From the cell containing the given text, extract its center point as [x, y] coordinate. 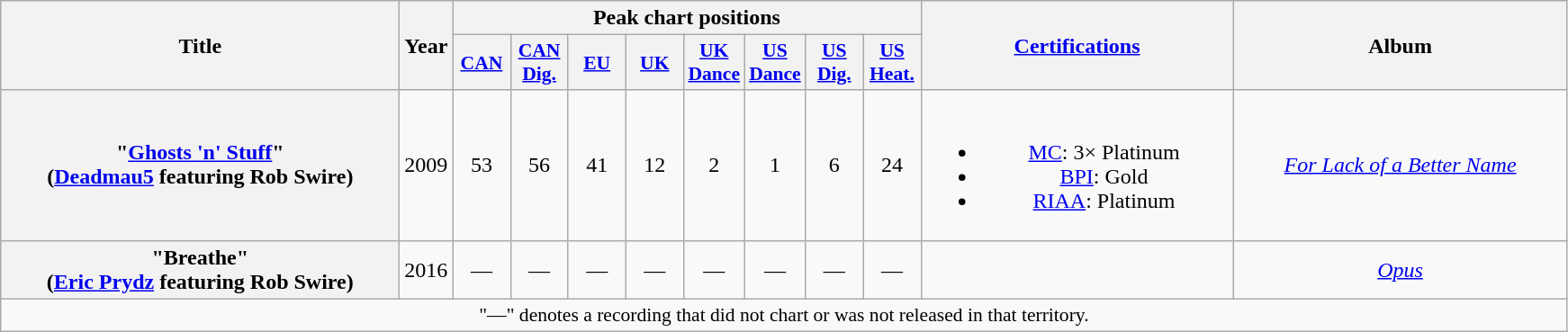
For Lack of a Better Name [1401, 166]
UK [654, 63]
MC: 3× PlatinumBPI: GoldRIAA: Platinum [1077, 166]
Certifications [1077, 45]
24 [892, 166]
2 [714, 166]
41 [597, 166]
UKDance [714, 63]
EU [597, 63]
USHeat. [892, 63]
2016 [427, 270]
USDance [775, 63]
USDig. [834, 63]
Title [200, 45]
Year [427, 45]
"Ghosts 'n' Stuff" (Deadmau5 featuring Rob Swire) [200, 166]
"—" denotes a recording that did not chart or was not released in that territory. [784, 315]
56 [539, 166]
CAN [482, 63]
12 [654, 166]
"Breathe" (Eric Prydz featuring Rob Swire) [200, 270]
1 [775, 166]
53 [482, 166]
6 [834, 166]
CANDig. [539, 63]
Peak chart positions [687, 18]
Album [1401, 45]
Opus [1401, 270]
2009 [427, 166]
